Scan for the cell matching the given text and deliver its (X, Y) coordinate at center. 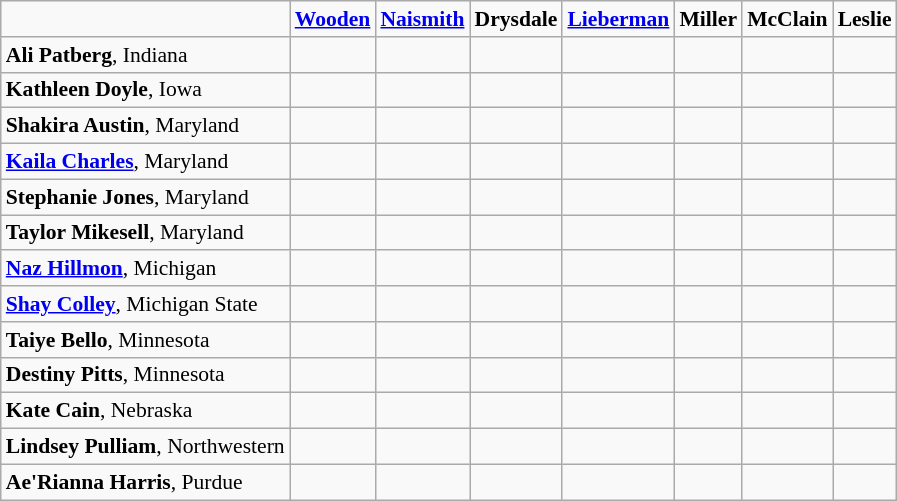
Kathleen Doyle, Iowa (146, 90)
Kaila Charles, Maryland (146, 162)
Destiny Pitts, Minnesota (146, 375)
Ae'Rianna Harris, Purdue (146, 482)
Shay Colley, Michigan State (146, 304)
Miller (708, 19)
Kate Cain, Nebraska (146, 411)
Taiye Bello, Minnesota (146, 340)
Taylor Mikesell, Maryland (146, 233)
Lindsey Pulliam, Northwestern (146, 447)
Lieberman (618, 19)
Wooden (333, 19)
Naz Hillmon, Michigan (146, 269)
Shakira Austin, Maryland (146, 126)
Ali Patberg, Indiana (146, 55)
Naismith (422, 19)
Stephanie Jones, Maryland (146, 197)
Drysdale (516, 19)
Leslie (865, 19)
McClain (787, 19)
